Identify which cell holds the provided text, then report its [x, y] central coordinate. 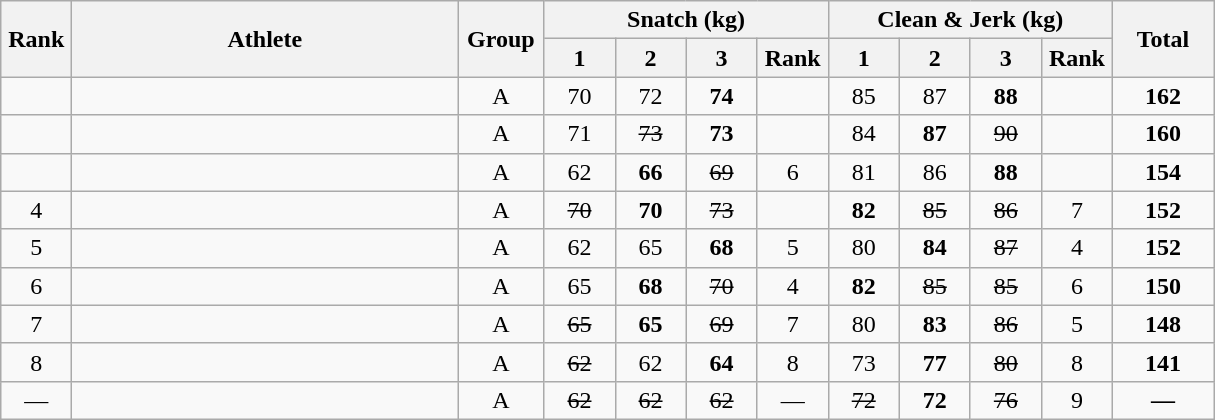
81 [864, 172]
162 [1162, 96]
74 [722, 96]
Total [1162, 39]
Clean & Jerk (kg) [970, 20]
83 [934, 324]
148 [1162, 324]
77 [934, 362]
Athlete [265, 39]
154 [1162, 172]
150 [1162, 286]
71 [580, 134]
Snatch (kg) [686, 20]
Group [501, 39]
76 [1006, 400]
160 [1162, 134]
141 [1162, 362]
90 [1006, 134]
66 [650, 172]
64 [722, 362]
9 [1076, 400]
